Capture the cell that displays the provided text and extract its [X, Y] central coordinate. 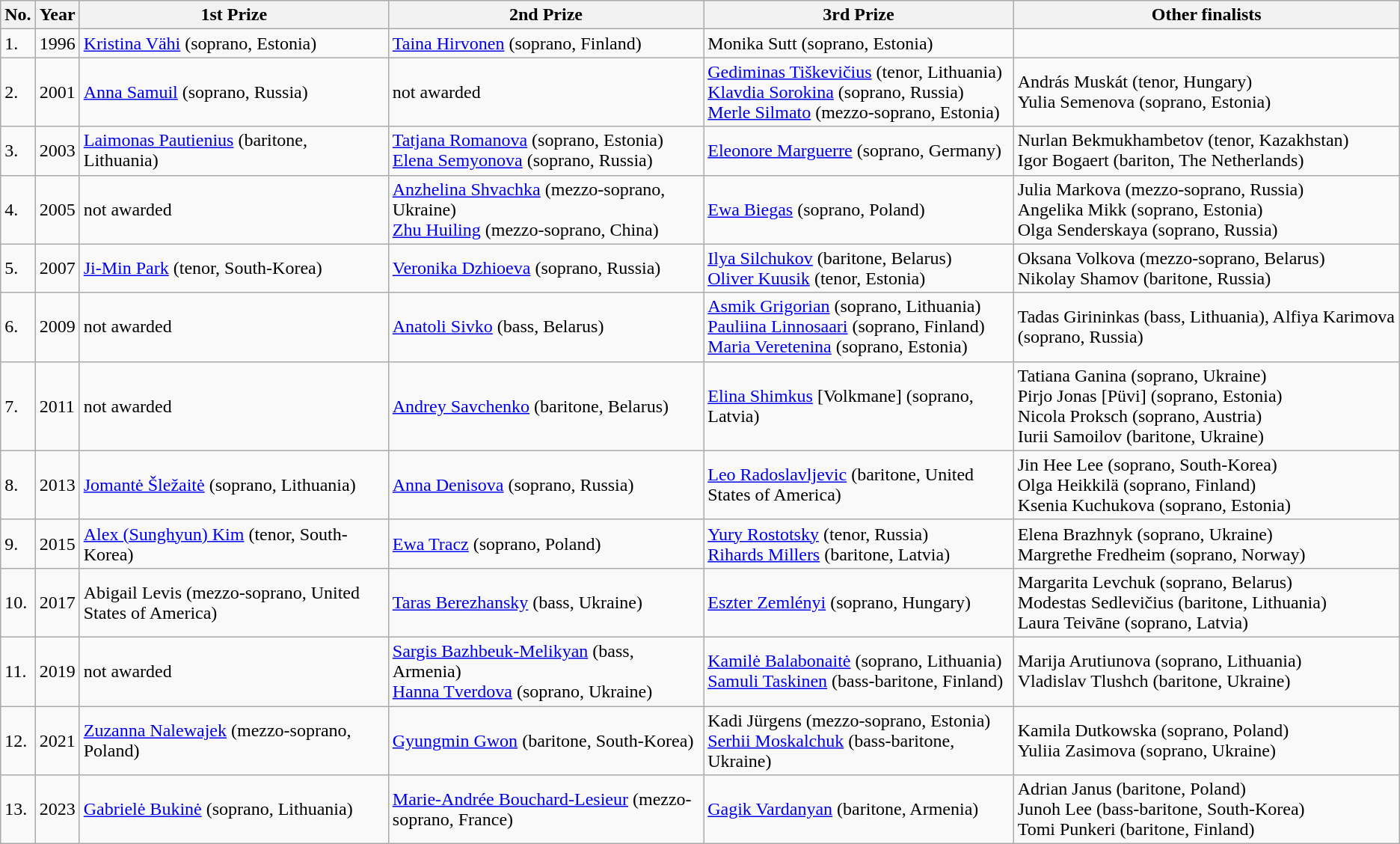
Alex (Sunghyun) Kim (tenor, South-Korea) [233, 543]
3rd Prize [859, 15]
1996 [57, 43]
Anna Denisova (soprano, Russia) [546, 485]
Jin Hee Lee (soprano, South-Korea)Olga Heikkilä (soprano, Finland)Ksenia Kuchukova (soprano, Estonia) [1206, 485]
Kamila Dutkowska (soprano, Poland)Yuliia Zasimova (soprano, Ukraine) [1206, 741]
11. [18, 671]
Monika Sutt (soprano, Estonia) [859, 43]
Anzhelina Shvachka (mezzo-soprano, Ukraine)Zhu Huiling (mezzo-soprano, China) [546, 210]
Veronika Dzhioeva (soprano, Russia) [546, 268]
2003 [57, 151]
Eleonore Marguerre (soprano, Germany) [859, 151]
2017 [57, 602]
Kristina Vähi (soprano, Estonia) [233, 43]
6. [18, 327]
Taras Berezhansky (bass, Ukraine) [546, 602]
1st Prize [233, 15]
Margarita Levchuk (soprano, Belarus)Modestas Sedlevičius (baritone, Lithuania)Laura Teivāne (soprano, Latvia) [1206, 602]
Tatiana Ganina (soprano, Ukraine)Pirjo Jonas [Püvi] (soprano, Estonia)Nicola Proksch (soprano, Austria)Iurii Samoilov (baritone, Ukraine) [1206, 406]
Tatjana Romanova (soprano, Estonia)Elena Semyonova (soprano, Russia) [546, 151]
2023 [57, 810]
Gabrielė Bukinė (soprano, Lithuania) [233, 810]
10. [18, 602]
Ewa Tracz (soprano, Poland) [546, 543]
2019 [57, 671]
3. [18, 151]
Tadas Girininkas (bass, Lithuania), Alfiya Karimova (soprano, Russia) [1206, 327]
Anatoli Sivko (bass, Belarus) [546, 327]
Adrian Janus (baritone, Poland)Junoh Lee (bass-baritone, South-Korea)Tomi Punkeri (baritone, Finland) [1206, 810]
5. [18, 268]
12. [18, 741]
Kadi Jürgens (mezzo-soprano, Estonia)Serhii Moskalchuk (bass-baritone, Ukraine) [859, 741]
Year [57, 15]
4. [18, 210]
Gagik Vardanyan (baritone, Armenia) [859, 810]
2001 [57, 92]
2011 [57, 406]
Nurlan Bekmukhambetov (tenor, Kazakhstan)Igor Bogaert (bariton, The Netherlands) [1206, 151]
Oksana Volkova (mezzo-soprano, Belarus)Nikolay Shamov (baritone, Russia) [1206, 268]
Andrey Savchenko (baritone, Belarus) [546, 406]
Ji-Min Park (tenor, South-Korea) [233, 268]
András Muskát (tenor, Hungary)Yulia Semenova (soprano, Estonia) [1206, 92]
Marie-Andrée Bouchard-Lesieur (mezzo-soprano, France) [546, 810]
Other finalists [1206, 15]
7. [18, 406]
Kamilė Balabonaitė (soprano, Lithuania)Samuli Taskinen (bass-baritone, Finland) [859, 671]
Yury Rostotsky (tenor, Russia)Rihards Millers (baritone, Latvia) [859, 543]
Anna Samuil (soprano, Russia) [233, 92]
8. [18, 485]
2nd Prize [546, 15]
Laimonas Pautienius (baritone, Lithuania) [233, 151]
Asmik Grigorian (soprano, Lithuania)Pauliina Linnosaari (soprano, Finland)Maria Veretenina (soprano, Estonia) [859, 327]
Marija Arutiunova (soprano, Lithuania)Vladislav Tlushch (baritone, Ukraine) [1206, 671]
Leo Radoslavljevic (baritone, United States of America) [859, 485]
2015 [57, 543]
Taina Hirvonen (soprano, Finland) [546, 43]
Julia Markova (mezzo-soprano, Russia)Angelika Mikk (soprano, Estonia)Olga Senderskaya (soprano, Russia) [1206, 210]
2009 [57, 327]
Jomantė Šležaitė (soprano, Lithuania) [233, 485]
Ilya Silchukov (baritone, Belarus)Oliver Kuusik (tenor, Estonia) [859, 268]
Gediminas Tiškevičius (tenor, Lithuania) Klavdia Sorokina (soprano, Russia)Merle Silmato (mezzo-soprano, Estonia) [859, 92]
Sargis Bazhbeuk-Melikyan (bass, Armenia)Hanna Tverdova (soprano, Ukraine) [546, 671]
Elina Shimkus [Volkmane] (soprano, Latvia) [859, 406]
Ewa Biegas (soprano, Poland) [859, 210]
13. [18, 810]
No. [18, 15]
1. [18, 43]
2. [18, 92]
9. [18, 543]
Elena Brazhnyk (soprano, Ukraine)Margrethe Fredheim (soprano, Norway) [1206, 543]
Gyungmin Gwon (baritone, South-Korea) [546, 741]
Zuzanna Nalewajek (mezzo-soprano, Poland) [233, 741]
2013 [57, 485]
Abigail Levis (mezzo-soprano, United States of America) [233, 602]
Eszter Zemlényi (soprano, Hungary) [859, 602]
2007 [57, 268]
2005 [57, 210]
2021 [57, 741]
